For the text-containing cell, return its midpoint in (x, y) coordinate format. 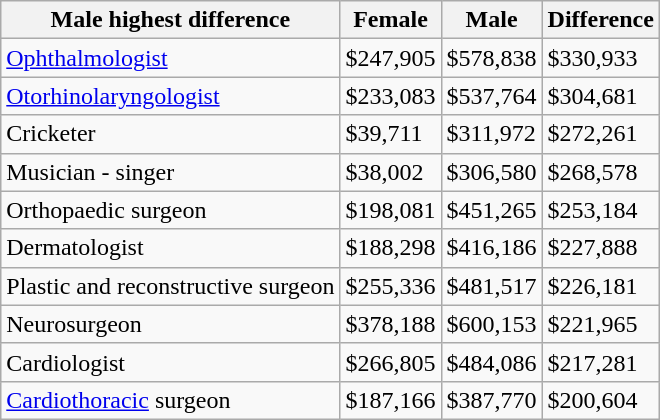
$311,972 (492, 134)
$217,281 (600, 362)
$200,604 (600, 400)
$266,805 (390, 362)
Orthopaedic surgeon (170, 210)
$272,261 (600, 134)
Cardiothoracic surgeon (170, 400)
$578,838 (492, 58)
Neurosurgeon (170, 324)
$227,888 (600, 248)
$330,933 (600, 58)
$255,336 (390, 286)
$198,081 (390, 210)
$187,166 (390, 400)
Female (390, 20)
$378,188 (390, 324)
$481,517 (492, 286)
$600,153 (492, 324)
$188,298 (390, 248)
$221,965 (600, 324)
Dermatologist (170, 248)
Male (492, 20)
$226,181 (600, 286)
Male highest difference (170, 20)
$416,186 (492, 248)
$253,184 (600, 210)
Plastic and reconstructive surgeon (170, 286)
$537,764 (492, 96)
$484,086 (492, 362)
Difference (600, 20)
Cricketer (170, 134)
$268,578 (600, 172)
$304,681 (600, 96)
Otorhinolaryngologist (170, 96)
$233,083 (390, 96)
$387,770 (492, 400)
$39,711 (390, 134)
$38,002 (390, 172)
Cardiologist (170, 362)
$451,265 (492, 210)
Musician - singer (170, 172)
Ophthalmologist (170, 58)
$247,905 (390, 58)
$306,580 (492, 172)
